Pinpoint the cell where the given text exists, returning its (X, Y) midpoint coordinate. 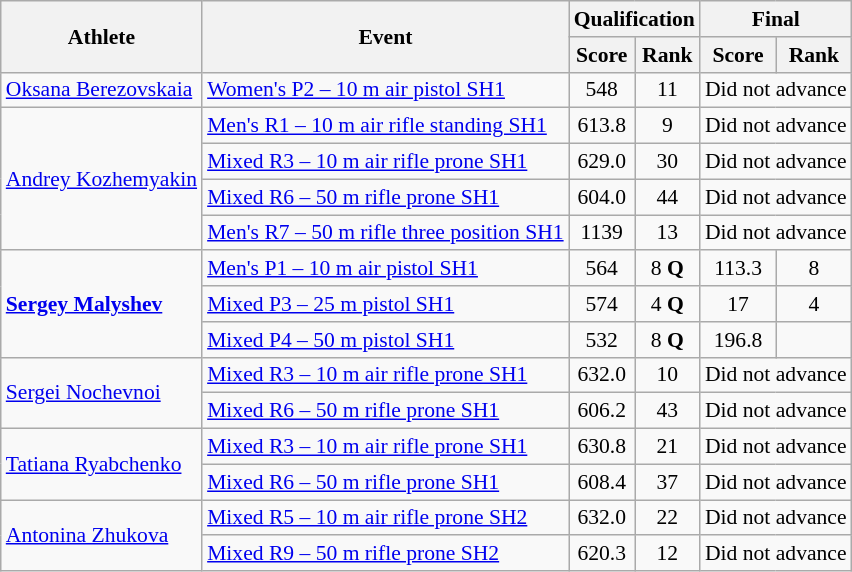
11 (668, 90)
Sergey Malyshev (102, 304)
Final (776, 19)
44 (668, 197)
Sergei Nochevnoi (102, 392)
21 (668, 447)
113.3 (738, 269)
10 (668, 375)
22 (668, 518)
Oksana Berezovskaia (102, 90)
4 Q (668, 304)
1139 (602, 233)
574 (602, 304)
Men's R1 – 10 m air rifle standing SH1 (386, 126)
Women's P2 – 10 m air pistol SH1 (386, 90)
Mixed P3 – 25 m pistol SH1 (386, 304)
548 (602, 90)
606.2 (602, 411)
Antonina Zhukova (102, 536)
43 (668, 411)
604.0 (602, 197)
8 (814, 269)
Athlete (102, 36)
13 (668, 233)
4 (814, 304)
532 (602, 340)
Qualification (634, 19)
12 (668, 554)
620.3 (602, 554)
Men's R7 – 50 m rifle three position SH1 (386, 233)
196.8 (738, 340)
37 (668, 482)
Mixed R5 – 10 m air rifle prone SH2 (386, 518)
Men's P1 – 10 m air pistol SH1 (386, 269)
Mixed R9 – 50 m rifle prone SH2 (386, 554)
Event (386, 36)
Tatiana Ryabchenko (102, 464)
Andrey Kozhemyakin (102, 179)
564 (602, 269)
613.8 (602, 126)
9 (668, 126)
629.0 (602, 162)
30 (668, 162)
608.4 (602, 482)
17 (738, 304)
630.8 (602, 447)
Mixed P4 – 50 m pistol SH1 (386, 340)
